Capture the cell that displays the provided text and extract its (X, Y) central coordinate. 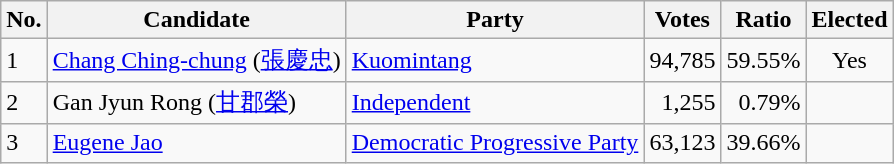
Votes (682, 20)
Candidate (196, 20)
Elected (850, 20)
0.79% (764, 102)
3 (24, 143)
1 (24, 60)
63,123 (682, 143)
Chang Ching-chung (張慶忠) (196, 60)
Gan Jyun Rong (甘郡榮) (196, 102)
Eugene Jao (196, 143)
59.55% (764, 60)
Independent (495, 102)
Ratio (764, 20)
2 (24, 102)
1,255 (682, 102)
Kuomintang (495, 60)
Party (495, 20)
39.66% (764, 143)
94,785 (682, 60)
Yes (850, 60)
Democratic Progressive Party (495, 143)
No. (24, 20)
